Scan for the cell matching the given text and deliver its (x, y) coordinate at center. 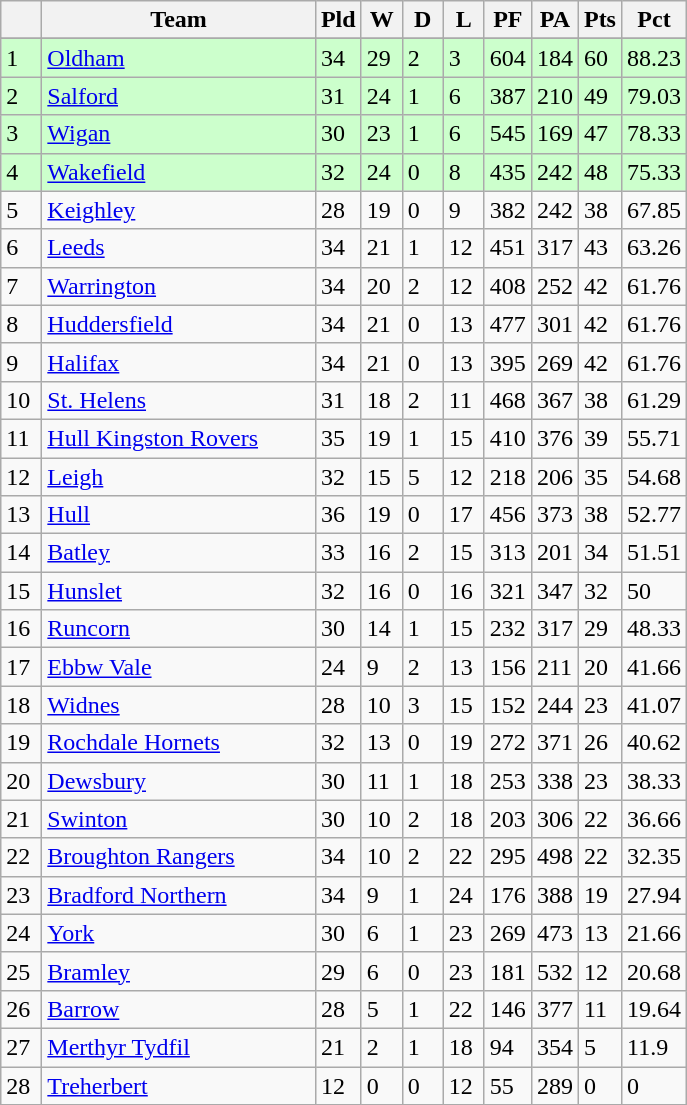
Pts (600, 20)
244 (554, 705)
21.66 (654, 933)
Barrow (179, 1009)
48 (600, 172)
88.23 (654, 58)
39 (600, 438)
435 (508, 172)
313 (508, 553)
33 (338, 553)
301 (554, 324)
11.9 (654, 1047)
Leeds (179, 248)
Batley (179, 553)
Salford (179, 96)
181 (508, 971)
78.33 (654, 134)
169 (554, 134)
D (422, 20)
L (464, 20)
PA (554, 20)
376 (554, 438)
Dewsbury (179, 781)
43 (600, 248)
Bramley (179, 971)
253 (508, 781)
Pct (654, 20)
61.29 (654, 400)
410 (508, 438)
371 (554, 743)
Treherbert (179, 1085)
367 (554, 400)
Hunslet (179, 591)
395 (508, 362)
47 (600, 134)
Widnes (179, 705)
203 (508, 819)
451 (508, 248)
W (382, 20)
PF (508, 20)
272 (508, 743)
210 (554, 96)
40.62 (654, 743)
498 (554, 857)
347 (554, 591)
20.68 (654, 971)
468 (508, 400)
295 (508, 857)
456 (508, 515)
232 (508, 629)
52.77 (654, 515)
25 (22, 971)
289 (554, 1085)
321 (508, 591)
Runcorn (179, 629)
338 (554, 781)
382 (508, 210)
473 (554, 933)
532 (554, 971)
63.26 (654, 248)
Wigan (179, 134)
32.35 (654, 857)
Bradford Northern (179, 895)
Ebbw Vale (179, 667)
Wakefield (179, 172)
75.33 (654, 172)
Leigh (179, 477)
Warrington (179, 286)
54.68 (654, 477)
Pld (338, 20)
387 (508, 96)
373 (554, 515)
York (179, 933)
Hull Kingston Rovers (179, 438)
146 (508, 1009)
377 (554, 1009)
48.33 (654, 629)
94 (508, 1047)
41.66 (654, 667)
55.71 (654, 438)
50 (654, 591)
477 (508, 324)
184 (554, 58)
Rochdale Hornets (179, 743)
41.07 (654, 705)
St. Helens (179, 400)
Halifax (179, 362)
604 (508, 58)
19.64 (654, 1009)
388 (554, 895)
Swinton (179, 819)
55 (508, 1085)
156 (508, 667)
36.66 (654, 819)
4 (22, 172)
38.33 (654, 781)
252 (554, 286)
51.51 (654, 553)
79.03 (654, 96)
Team (179, 20)
Hull (179, 515)
206 (554, 477)
7 (22, 286)
201 (554, 553)
218 (508, 477)
354 (554, 1047)
36 (338, 515)
545 (508, 134)
211 (554, 667)
Oldham (179, 58)
408 (508, 286)
Huddersfield (179, 324)
49 (600, 96)
176 (508, 895)
27 (22, 1047)
27.94 (654, 895)
60 (600, 58)
152 (508, 705)
Merthyr Tydfil (179, 1047)
Broughton Rangers (179, 857)
Keighley (179, 210)
306 (554, 819)
67.85 (654, 210)
